Extract the [X, Y] coordinate from the center of the cell holding the provided text.  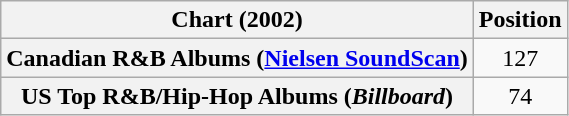
Canadian R&B Albums (Nielsen SoundScan) [238, 58]
127 [520, 58]
US Top R&B/Hip-Hop Albums (Billboard) [238, 96]
Chart (2002) [238, 20]
74 [520, 96]
Position [520, 20]
